Extract the [x, y] coordinate from the center of the cell holding the provided text.  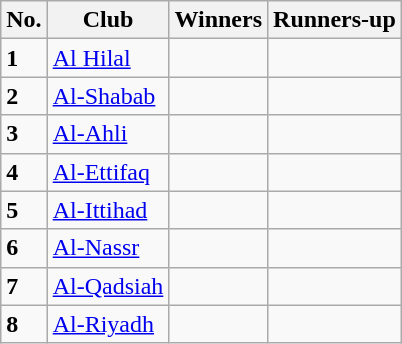
Al-Riyadh [108, 324]
Al-Qadsiah [108, 286]
Al-Ittihad [108, 210]
4 [24, 172]
3 [24, 134]
6 [24, 248]
Al-Shabab [108, 96]
8 [24, 324]
5 [24, 210]
7 [24, 286]
1 [24, 58]
Al-Ettifaq [108, 172]
Runners-up [335, 20]
Winners [218, 20]
Al Hilal [108, 58]
2 [24, 96]
Club [108, 20]
Al-Nassr [108, 248]
Al-Ahli [108, 134]
No. [24, 20]
